Determine the (x, y) coordinate at the center of the cell enclosing the given text.  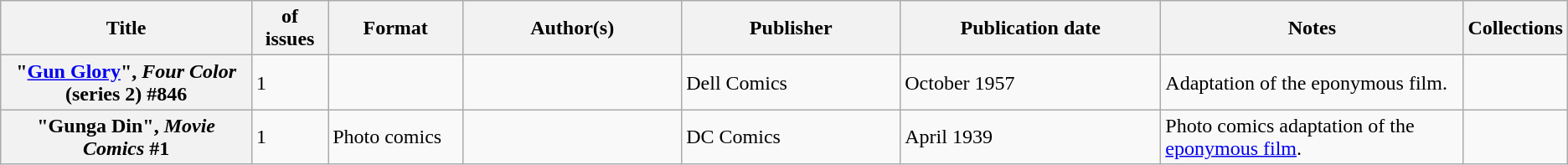
Photo comics (395, 137)
Format (395, 28)
Dell Comics (791, 82)
Adaptation of the eponymous film. (1312, 82)
Notes (1312, 28)
Photo comics adaptation of the eponymous film. (1312, 137)
Author(s) (573, 28)
April 1939 (1030, 137)
October 1957 (1030, 82)
"Gunga Din", Movie Comics #1 (126, 137)
of issues (290, 28)
Publisher (791, 28)
Collections (1515, 28)
DC Comics (791, 137)
Title (126, 28)
"Gun Glory", Four Color (series 2) #846 (126, 82)
Publication date (1030, 28)
